Locate the cell with the specified text and output its [x, y] center coordinate. 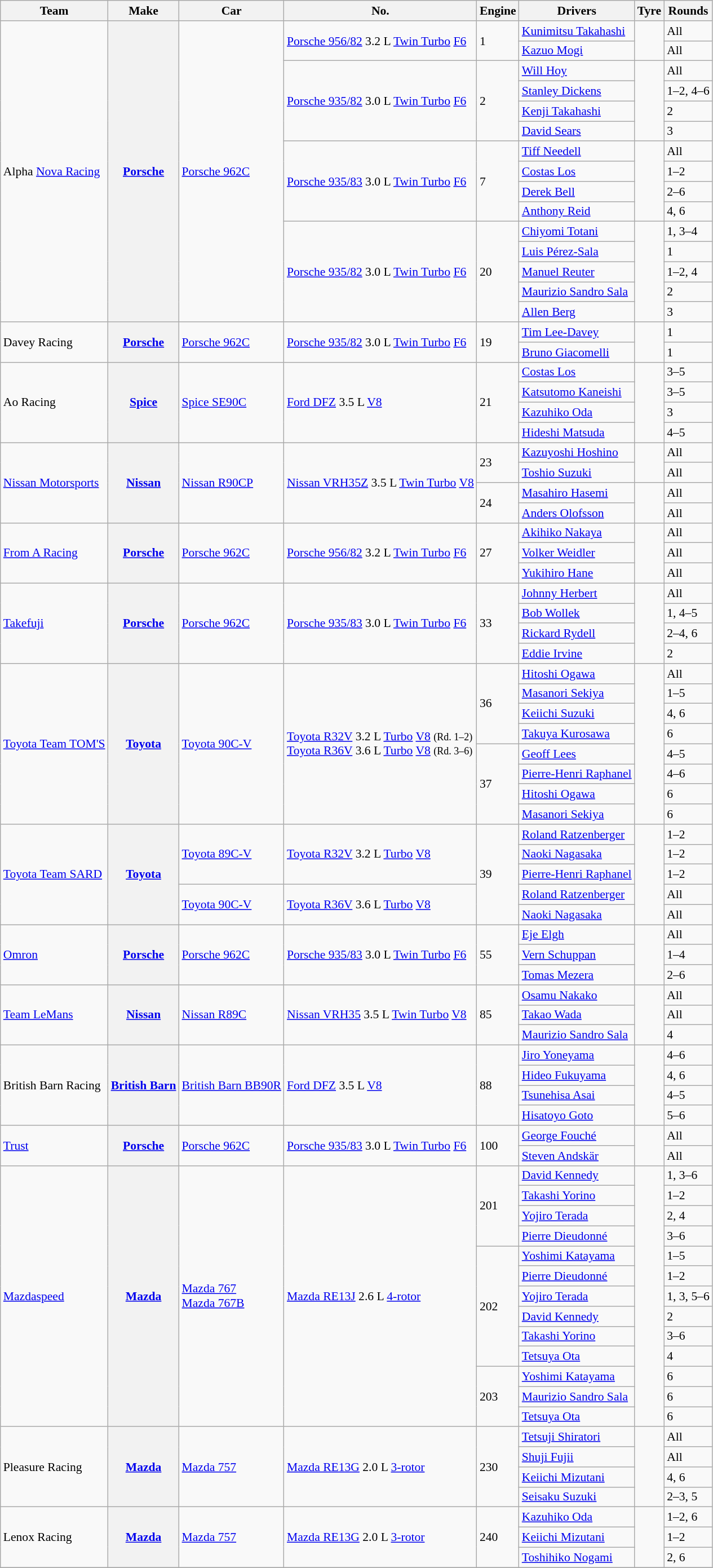
George Fouché [577, 1136]
Nissan VRH35Z 3.5 L Twin Turbo V8 [380, 483]
Omron [54, 955]
Volker Weidler [577, 553]
Keiichi Suzuki [577, 714]
Allen Berg [577, 312]
Yukihiro Hane [577, 573]
Tomas Mezera [577, 975]
Nissan R89C [232, 1015]
Drivers [577, 11]
Toyota R36V 3.6 L Turbo V8 [380, 904]
Toshio Suzuki [577, 473]
88 [498, 1085]
Derek Bell [577, 192]
Spice [144, 402]
201 [498, 1205]
1, 4–5 [688, 613]
David Sears [577, 131]
Mazda 767Mazda 767B [232, 1296]
Eje Elgh [577, 935]
Osamu Nakako [577, 995]
37 [498, 784]
Toyota Team SARD [54, 874]
Engine [498, 11]
Nissan R90CP [232, 483]
Team [54, 11]
Hisatoyo Goto [577, 1116]
Masahiro Hasemi [577, 493]
39 [498, 874]
British Barn Racing [54, 1085]
Spice SE90C [232, 402]
Alpha Nova Racing [54, 171]
20 [498, 272]
Toyota R32V 3.2 L Turbo V8 (Rd. 1–2)Toyota R36V 3.6 L Turbo V8 (Rd. 3–6) [380, 744]
Nissan VRH35 3.5 L Twin Turbo V8 [380, 1015]
19 [498, 342]
Tiff Needell [577, 152]
Akihiko Nakaya [577, 533]
Hideshi Matsuda [577, 432]
Rounds [688, 11]
Team LeMans [54, 1015]
1–2, 4–6 [688, 91]
Vern Schuppan [577, 955]
Manuel Reuter [577, 272]
Geoff Lees [577, 754]
Shuji Fujii [577, 1457]
230 [498, 1467]
Tyre [649, 11]
Davey Racing [54, 342]
100 [498, 1146]
1–4 [688, 955]
2–3, 5 [688, 1497]
Nissan Motorsports [54, 483]
2–4, 6 [688, 634]
Jiro Yoneyama [577, 1055]
Stanley Dickens [577, 91]
From A Racing [54, 553]
Takuya Kurosawa [577, 734]
Ao Racing [54, 402]
21 [498, 402]
Seisaku Suzuki [577, 1497]
203 [498, 1397]
Tim Lee-Davey [577, 332]
No. [380, 11]
Luis Pérez-Sala [577, 252]
55 [498, 955]
Mazdaspeed [54, 1296]
1, 3–4 [688, 232]
Johnny Herbert [577, 593]
1, 3–6 [688, 1176]
Trust [54, 1146]
Toyota 89C-V [232, 855]
23 [498, 462]
Kunimitsu Takahashi [577, 31]
British Barn [144, 1085]
Hideo Fukuyama [577, 1075]
Mazda RE13J 2.6 L 4-rotor [380, 1296]
5–6 [688, 1116]
Lenox Racing [54, 1537]
Kazuo Mogi [577, 51]
Toyota R32V 3.2 L Turbo V8 [380, 855]
33 [498, 623]
Chiyomi Totani [577, 232]
2, 6 [688, 1557]
Kazuyoshi Hoshino [577, 453]
27 [498, 553]
Car [232, 11]
Bob Wollek [577, 613]
British Barn BB90R [232, 1085]
Bruno Giacomelli [577, 352]
85 [498, 1015]
Katsutomo Kaneishi [577, 392]
Eddie Irvine [577, 653]
7 [498, 182]
240 [498, 1537]
Kenji Takahashi [577, 111]
2, 4 [688, 1216]
Pleasure Racing [54, 1467]
Takao Wada [577, 1015]
36 [498, 704]
Toshihiko Nogami [577, 1557]
Steven Andskär [577, 1156]
1, 3, 5–6 [688, 1296]
Tsunehisa Asai [577, 1096]
Rickard Rydell [577, 634]
24 [498, 503]
1–2, 4 [688, 272]
Anders Olofsson [577, 513]
202 [498, 1306]
Toyota Team TOM'S [54, 744]
Takefuji [54, 623]
1–2, 6 [688, 1517]
Tetsuji Shiratori [577, 1437]
Make [144, 11]
Anthony Reid [577, 211]
Will Hoy [577, 71]
